For the text-containing cell, return its midpoint in [x, y] coordinate format. 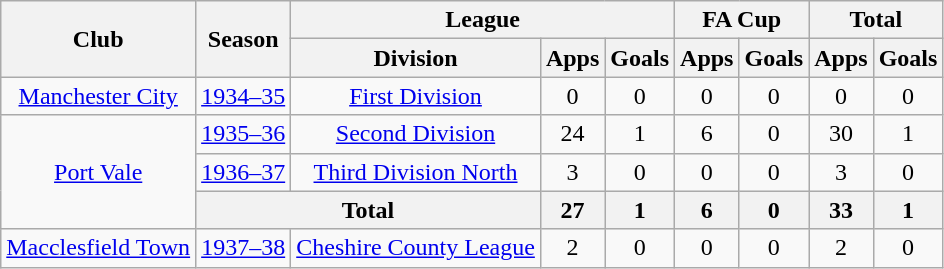
Port Vale [98, 172]
24 [572, 134]
First Division [416, 96]
FA Cup [742, 20]
Cheshire County League [416, 248]
Manchester City [98, 96]
Third Division North [416, 172]
Season [244, 39]
League [483, 20]
Division [416, 58]
1935–36 [244, 134]
33 [841, 210]
1934–35 [244, 96]
Club [98, 39]
27 [572, 210]
Second Division [416, 134]
30 [841, 134]
1937–38 [244, 248]
Macclesfield Town [98, 248]
1936–37 [244, 172]
